Output the (X, Y) coordinate of the center of the cell containing the given text.  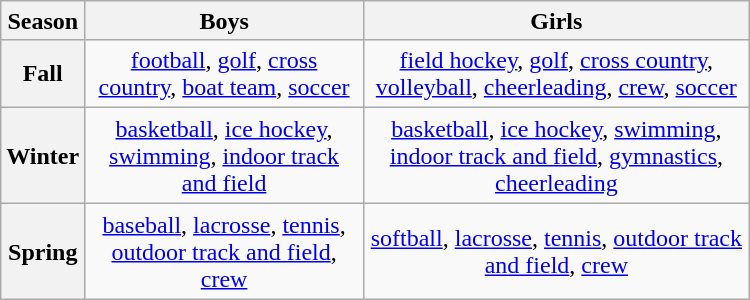
softball, lacrosse, tennis, outdoor track and field, crew (556, 252)
Fall (43, 74)
Girls (556, 21)
Spring (43, 252)
basketball, ice hockey, swimming, indoor track and field, gymnastics, cheerleading (556, 156)
Winter (43, 156)
football, golf, cross country, boat team, soccer (224, 74)
Season (43, 21)
Boys (224, 21)
field hockey, golf, cross country, volleyball, cheerleading, crew, soccer (556, 74)
baseball, lacrosse, tennis, outdoor track and field, crew (224, 252)
basketball, ice hockey, swimming, indoor track and field (224, 156)
